Pinpoint the cell where the given text exists, returning its (x, y) midpoint coordinate. 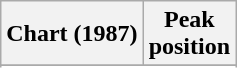
Peakposition (189, 34)
Chart (1987) (72, 34)
